Extract the (x, y) coordinate from the center of the cell holding the provided text.  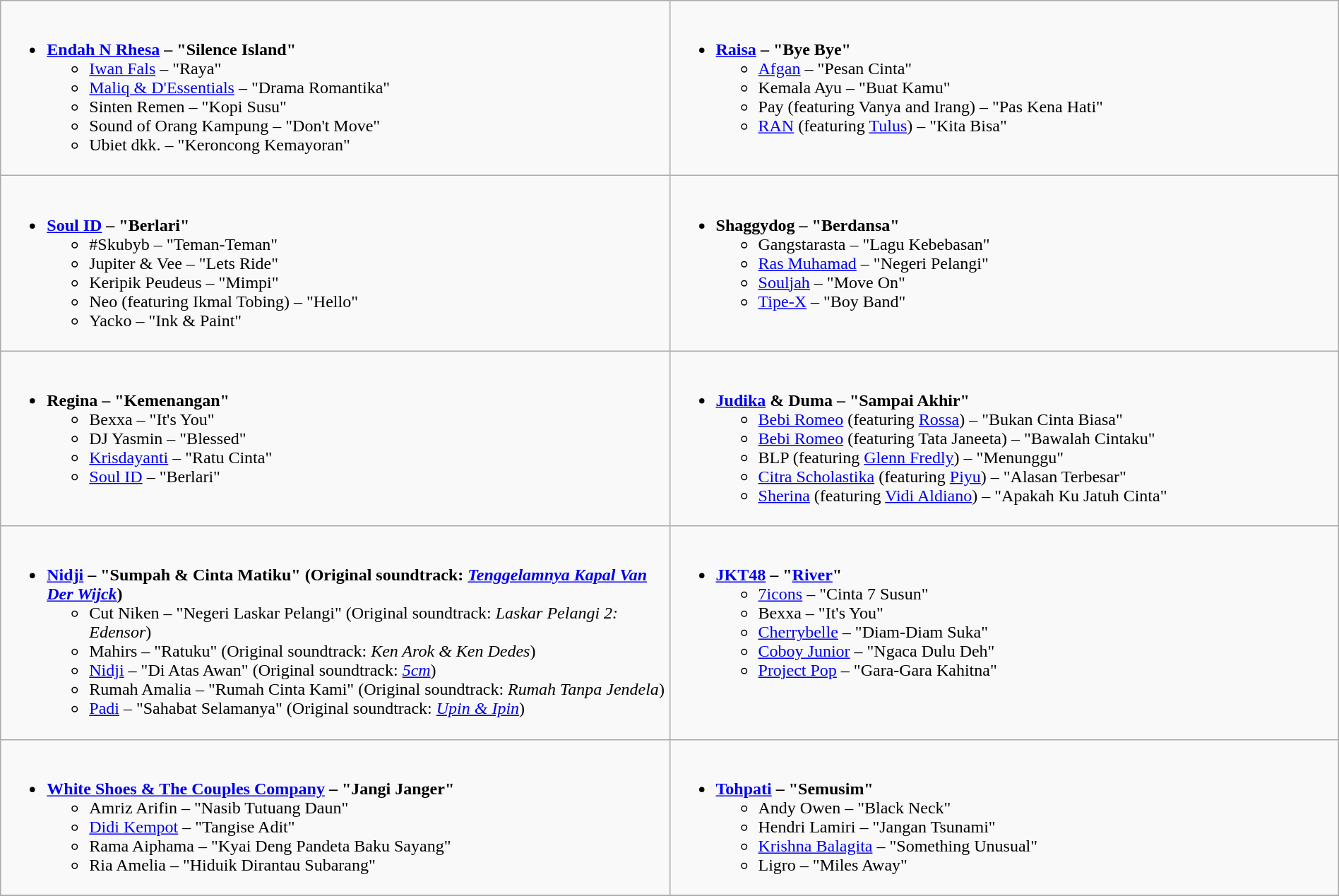
Shaggydog – "Berdansa"Gangstarasta – "Lagu Kebebasan"Ras Muhamad – "Negeri Pelangi"Souljah – "Move On"Tipe-X – "Boy Band" (1004, 263)
Raisa – "Bye Bye"Afgan – "Pesan Cinta"Kemala Ayu – "Buat Kamu"Pay (featuring Vanya and Irang) – "Pas Kena Hati"RAN (featuring Tulus) – "Kita Bisa" (1004, 88)
Regina – "Kemenangan"Bexxa – "It's You"DJ Yasmin – "Blessed"Krisdayanti – "Ratu Cinta"Soul ID – "Berlari" (335, 438)
Tohpati – "Semusim"Andy Owen – "Black Neck"Hendri Lamiri – "Jangan Tsunami"Krishna Balagita – "Something Unusual"Ligro – "Miles Away" (1004, 818)
